Scan for the cell matching the given text and deliver its [x, y] coordinate at center. 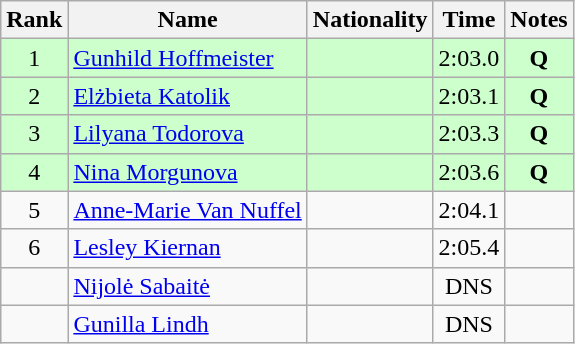
Gunilla Lindh [188, 324]
Lesley Kiernan [188, 248]
Nationality [370, 20]
2:05.4 [469, 248]
2:03.0 [469, 58]
Rank [34, 20]
Gunhild Hoffmeister [188, 58]
2:03.3 [469, 134]
Nijolė Sabaitė [188, 286]
3 [34, 134]
Nina Morgunova [188, 172]
2:03.1 [469, 96]
Anne-Marie Van Nuffel [188, 210]
6 [34, 248]
2:03.6 [469, 172]
Name [188, 20]
Elżbieta Katolik [188, 96]
4 [34, 172]
1 [34, 58]
Notes [539, 20]
2 [34, 96]
Lilyana Todorova [188, 134]
Time [469, 20]
2:04.1 [469, 210]
5 [34, 210]
